Identify which cell holds the provided text, then report its [x, y] central coordinate. 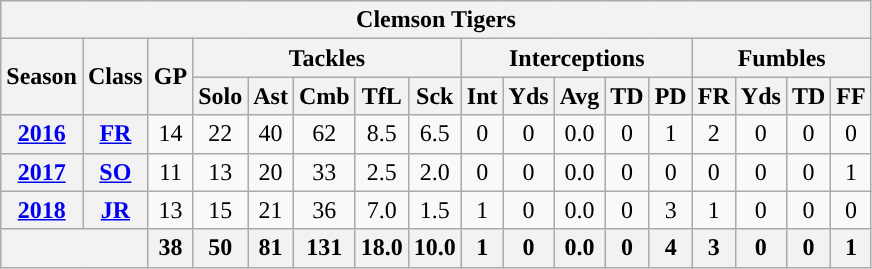
2 [714, 134]
62 [324, 134]
TfL [382, 96]
2018 [42, 210]
1.5 [434, 210]
20 [271, 172]
SO [115, 172]
10.0 [434, 248]
21 [271, 210]
JR [115, 210]
50 [220, 248]
2.0 [434, 172]
18.0 [382, 248]
Tackles [328, 58]
2016 [42, 134]
33 [324, 172]
FF [851, 96]
PD [670, 96]
6.5 [434, 134]
Cmb [324, 96]
Fumbles [782, 58]
40 [271, 134]
Sck [434, 96]
22 [220, 134]
Avg [580, 96]
11 [170, 172]
14 [170, 134]
7.0 [382, 210]
Class [115, 77]
38 [170, 248]
15 [220, 210]
131 [324, 248]
Int [482, 96]
Clemson Tigers [436, 20]
Solo [220, 96]
2017 [42, 172]
4 [670, 248]
Interceptions [576, 58]
8.5 [382, 134]
GP [170, 77]
Ast [271, 96]
81 [271, 248]
Season [42, 77]
2.5 [382, 172]
36 [324, 210]
